Extract the (x, y) coordinate from the center of the cell holding the provided text.  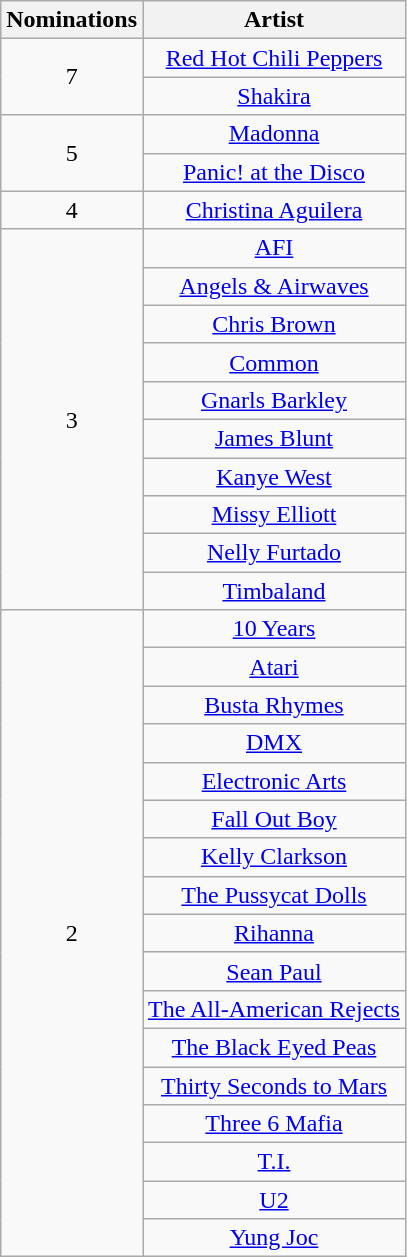
5 (72, 153)
Gnarls Barkley (274, 400)
The Black Eyed Peas (274, 1047)
The All-American Rejects (274, 1009)
Shakira (274, 96)
The Pussycat Dolls (274, 895)
Red Hot Chili Peppers (274, 58)
Common (274, 362)
AFI (274, 248)
Kanye West (274, 477)
Missy Elliott (274, 515)
Chris Brown (274, 324)
Artist (274, 20)
James Blunt (274, 438)
Yung Joc (274, 1238)
Nelly Furtado (274, 553)
Panic! at the Disco (274, 172)
U2 (274, 1200)
3 (72, 420)
Madonna (274, 134)
Kelly Clarkson (274, 857)
Rihanna (274, 933)
Timbaland (274, 591)
Nominations (72, 20)
Busta Rhymes (274, 705)
10 Years (274, 629)
Fall Out Boy (274, 819)
Three 6 Mafia (274, 1124)
Sean Paul (274, 971)
Electronic Arts (274, 781)
2 (72, 934)
Atari (274, 667)
7 (72, 77)
T.I. (274, 1162)
Thirty Seconds to Mars (274, 1085)
Christina Aguilera (274, 210)
DMX (274, 743)
4 (72, 210)
Angels & Airwaves (274, 286)
